Search for the cell housing the specified text and yield its (X, Y) center coordinate. 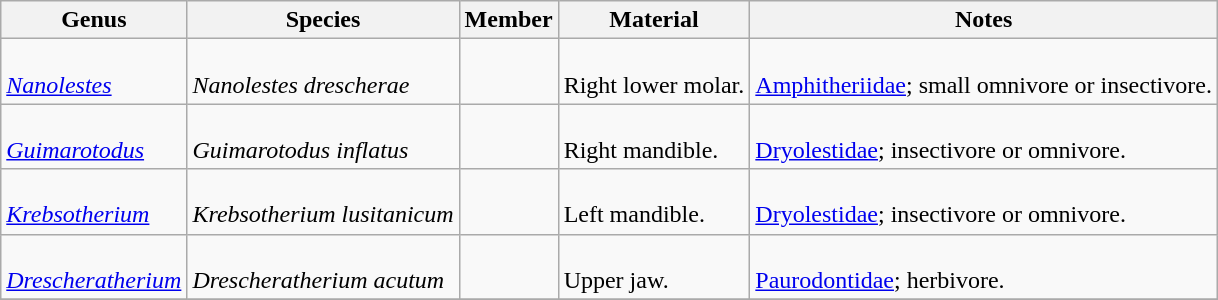
Member (508, 20)
Left mandible. (654, 202)
Material (654, 20)
Species (323, 20)
Paurodontidae; herbivore. (984, 266)
Right lower molar. (654, 72)
Nanolestes (94, 72)
Guimarotodus inflatus (323, 136)
Krebsotherium lusitanicum (323, 202)
Guimarotodus (94, 136)
Amphitheriidae; small omnivore or insectivore. (984, 72)
Krebsotherium (94, 202)
Upper jaw. (654, 266)
Right mandible. (654, 136)
Genus (94, 20)
Drescheratherium acutum (323, 266)
Notes (984, 20)
Drescheratherium (94, 266)
Nanolestes drescherae (323, 72)
